Capture the cell that displays the provided text and extract its [x, y] central coordinate. 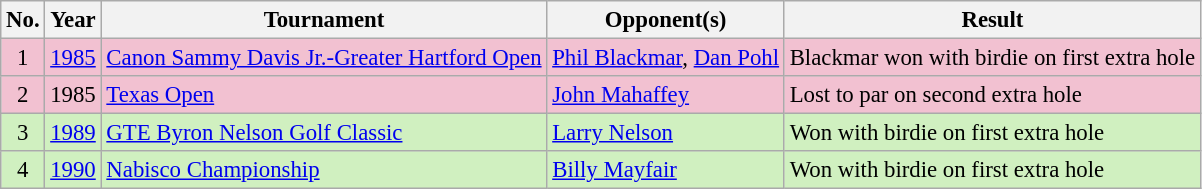
1990 [73, 170]
Result [992, 20]
4 [23, 170]
Phil Blackmar, Dan Pohl [666, 58]
1989 [73, 133]
Canon Sammy Davis Jr.-Greater Hartford Open [324, 58]
3 [23, 133]
GTE Byron Nelson Golf Classic [324, 133]
Opponent(s) [666, 20]
Year [73, 20]
Billy Mayfair [666, 170]
No. [23, 20]
Tournament [324, 20]
Nabisco Championship [324, 170]
Texas Open [324, 95]
Lost to par on second extra hole [992, 95]
John Mahaffey [666, 95]
Blackmar won with birdie on first extra hole [992, 58]
1 [23, 58]
2 [23, 95]
Larry Nelson [666, 133]
